Find where the given text appears and provide that cell's center as [x, y] coordinate. 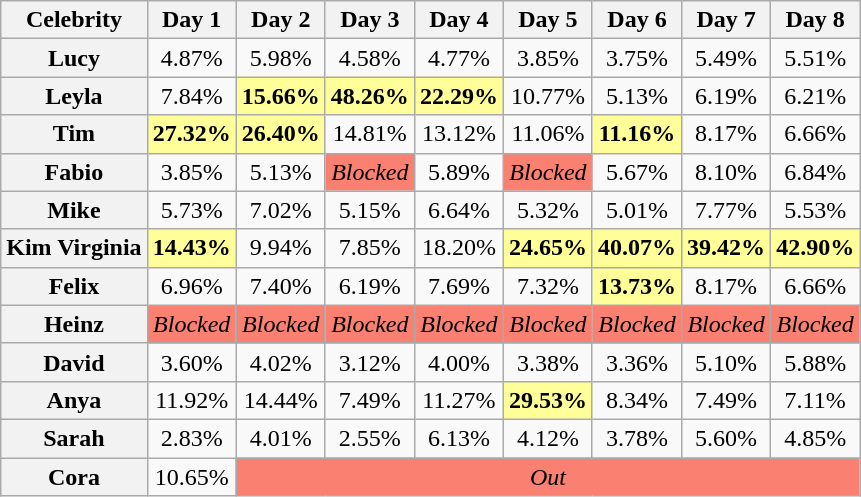
Celebrity [74, 20]
Cora [74, 477]
David [74, 362]
4.58% [370, 58]
6.13% [458, 438]
Kim Virginia [74, 248]
10.65% [192, 477]
15.66% [280, 96]
14.81% [370, 134]
11.92% [192, 400]
Day 5 [548, 20]
5.32% [548, 210]
6.21% [816, 96]
Lucy [74, 58]
4.87% [192, 58]
3.78% [636, 438]
9.94% [280, 248]
11.06% [548, 134]
5.60% [726, 438]
6.84% [816, 172]
Out [548, 477]
5.15% [370, 210]
3.12% [370, 362]
40.07% [636, 248]
3.38% [548, 362]
Day 1 [192, 20]
26.40% [280, 134]
5.88% [816, 362]
3.36% [636, 362]
5.51% [816, 58]
8.10% [726, 172]
5.73% [192, 210]
27.32% [192, 134]
14.43% [192, 248]
Anya [74, 400]
7.32% [548, 286]
3.75% [636, 58]
6.64% [458, 210]
10.77% [548, 96]
Day 8 [816, 20]
Heinz [74, 324]
4.77% [458, 58]
Fabio [74, 172]
48.26% [370, 96]
11.16% [636, 134]
4.12% [548, 438]
Day 3 [370, 20]
5.89% [458, 172]
7.84% [192, 96]
3.60% [192, 362]
8.34% [636, 400]
14.44% [280, 400]
24.65% [548, 248]
13.12% [458, 134]
Day 4 [458, 20]
Mike [74, 210]
4.85% [816, 438]
2.55% [370, 438]
5.01% [636, 210]
22.29% [458, 96]
7.11% [816, 400]
5.49% [726, 58]
Felix [74, 286]
Day 7 [726, 20]
7.69% [458, 286]
18.20% [458, 248]
42.90% [816, 248]
Day 6 [636, 20]
Day 2 [280, 20]
7.77% [726, 210]
2.83% [192, 438]
5.98% [280, 58]
5.53% [816, 210]
7.02% [280, 210]
4.01% [280, 438]
7.40% [280, 286]
Leyla [74, 96]
39.42% [726, 248]
4.00% [458, 362]
Tim [74, 134]
Sarah [74, 438]
5.10% [726, 362]
5.67% [636, 172]
13.73% [636, 286]
7.85% [370, 248]
4.02% [280, 362]
6.96% [192, 286]
11.27% [458, 400]
29.53% [548, 400]
